Output the (x, y) coordinate of the center of the cell containing the given text.  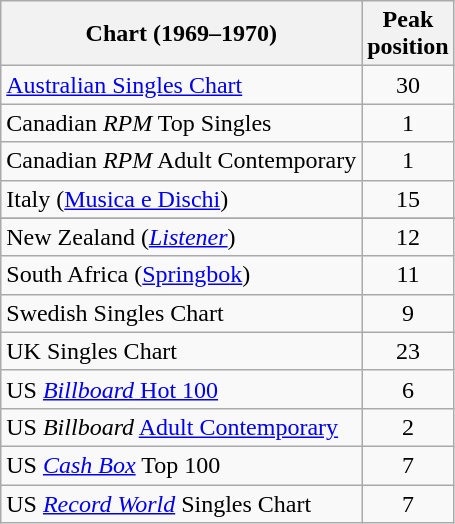
US Cash Box Top 100 (182, 465)
11 (408, 275)
23 (408, 351)
15 (408, 199)
9 (408, 313)
Swedish Singles Chart (182, 313)
New Zealand (Listener) (182, 237)
2 (408, 427)
Canadian RPM Adult Contemporary (182, 161)
Australian Singles Chart (182, 85)
US Billboard Hot 100 (182, 389)
UK Singles Chart (182, 351)
US Billboard Adult Contemporary (182, 427)
12 (408, 237)
Peakposition (408, 34)
Canadian RPM Top Singles (182, 123)
Chart (1969–1970) (182, 34)
South Africa (Springbok) (182, 275)
30 (408, 85)
Italy (Musica e Dischi) (182, 199)
US Record World Singles Chart (182, 503)
6 (408, 389)
